Return (x, y) of the center of cell containing provided text 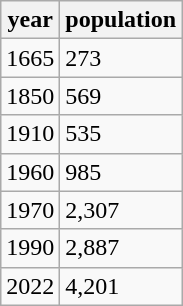
273 (121, 58)
year (30, 20)
569 (121, 96)
1910 (30, 134)
535 (121, 134)
1665 (30, 58)
4,201 (121, 286)
985 (121, 172)
1990 (30, 248)
1960 (30, 172)
2,887 (121, 248)
2022 (30, 286)
population (121, 20)
1970 (30, 210)
1850 (30, 96)
2,307 (121, 210)
